Scan for the cell matching the given text and deliver its (X, Y) coordinate at center. 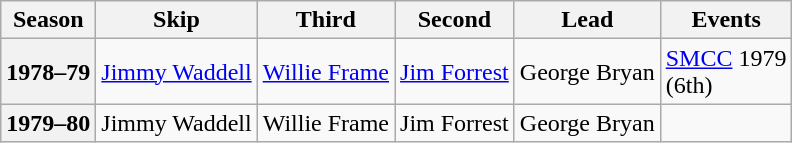
SMCC 1979 (6th) (726, 72)
Events (726, 20)
1979–80 (48, 123)
1978–79 (48, 72)
Second (455, 20)
Skip (176, 20)
Season (48, 20)
Third (326, 20)
Lead (587, 20)
